Scan for the cell matching the given text and deliver its [X, Y] coordinate at center. 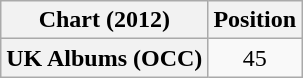
Chart (2012) [104, 20]
45 [255, 58]
UK Albums (OCC) [104, 58]
Position [255, 20]
